Identify which cell holds the provided text, then report its [X, Y] central coordinate. 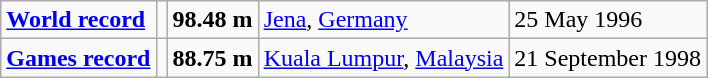
88.75 m [212, 58]
World record [78, 20]
25 May 1996 [608, 20]
Games record [78, 58]
98.48 m [212, 20]
Kuala Lumpur, Malaysia [384, 58]
Jena, Germany [384, 20]
21 September 1998 [608, 58]
